For the text-containing cell, return its midpoint in (x, y) coordinate format. 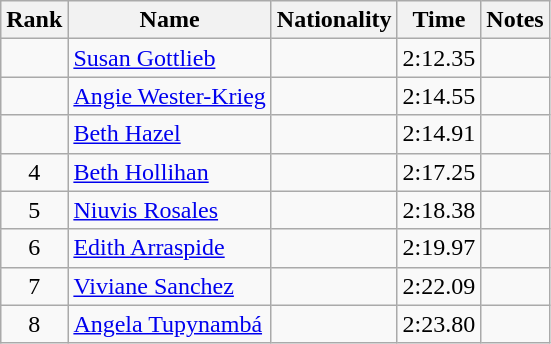
Nationality (334, 20)
2:17.25 (439, 172)
Angie Wester-Krieg (170, 96)
Viviane Sanchez (170, 286)
Notes (515, 20)
Rank (34, 20)
2:12.35 (439, 58)
2:18.38 (439, 210)
Niuvis Rosales (170, 210)
4 (34, 172)
Susan Gottlieb (170, 58)
Beth Hollihan (170, 172)
7 (34, 286)
2:14.55 (439, 96)
Beth Hazel (170, 134)
2:14.91 (439, 134)
2:19.97 (439, 248)
Edith Arraspide (170, 248)
Time (439, 20)
Name (170, 20)
6 (34, 248)
5 (34, 210)
Angela Tupynambá (170, 324)
8 (34, 324)
2:23.80 (439, 324)
2:22.09 (439, 286)
